Determine the [x, y] coordinate at the center of the cell enclosing the given text.  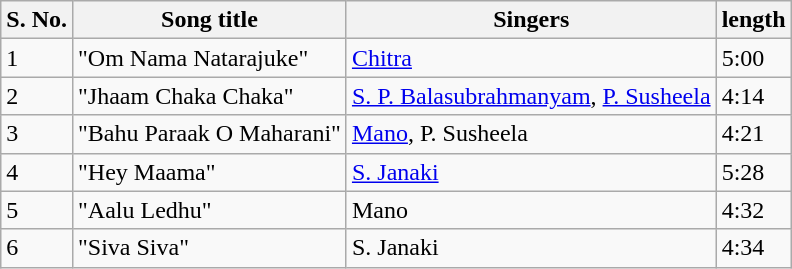
4:34 [754, 248]
"Jhaam Chaka Chaka" [209, 96]
"Aalu Ledhu" [209, 210]
5 [37, 210]
4 [37, 172]
4:32 [754, 210]
"Siva Siva" [209, 248]
3 [37, 134]
length [754, 20]
Chitra [531, 58]
4:14 [754, 96]
4:21 [754, 134]
5:28 [754, 172]
Mano [531, 210]
S. P. Balasubrahmanyam, P. Susheela [531, 96]
6 [37, 248]
Mano, P. Susheela [531, 134]
Singers [531, 20]
1 [37, 58]
"Om Nama Natarajuke" [209, 58]
S. No. [37, 20]
"Bahu Paraak O Maharani" [209, 134]
2 [37, 96]
5:00 [754, 58]
Song title [209, 20]
"Hey Maama" [209, 172]
